Extract the [X, Y] coordinate from the center of the cell holding the provided text.  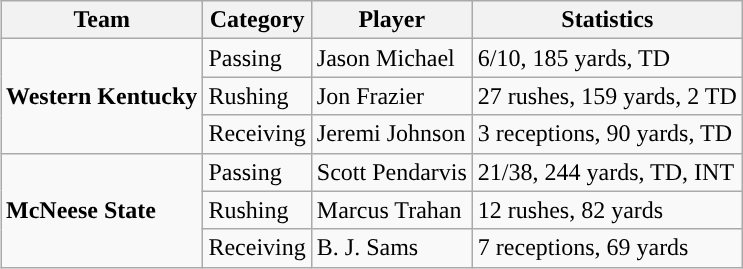
12 rushes, 82 yards [607, 210]
6/10, 185 yards, TD [607, 58]
Team [101, 20]
27 rushes, 159 yards, 2 TD [607, 96]
3 receptions, 90 yards, TD [607, 134]
Category [257, 20]
7 receptions, 69 yards [607, 248]
McNeese State [101, 210]
Jason Michael [392, 58]
Scott Pendarvis [392, 172]
Western Kentucky [101, 96]
21/38, 244 yards, TD, INT [607, 172]
B. J. Sams [392, 248]
Player [392, 20]
Jeremi Johnson [392, 134]
Marcus Trahan [392, 210]
Statistics [607, 20]
Jon Frazier [392, 96]
